Detect which cell encompasses the target text, then output its [x, y] center coordinate. 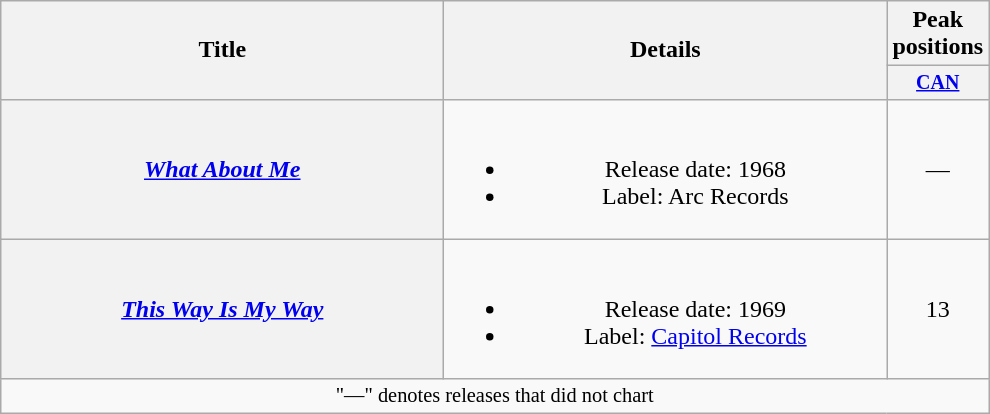
Peak positions [938, 34]
Release date: 1969Label: Capitol Records [666, 309]
13 [938, 309]
This Way Is My Way [222, 309]
Title [222, 50]
"—" denotes releases that did not chart [495, 396]
— [938, 169]
What About Me [222, 169]
CAN [938, 82]
Details [666, 50]
Release date: 1968Label: Arc Records [666, 169]
